Scan for the cell matching the given text and deliver its (x, y) coordinate at center. 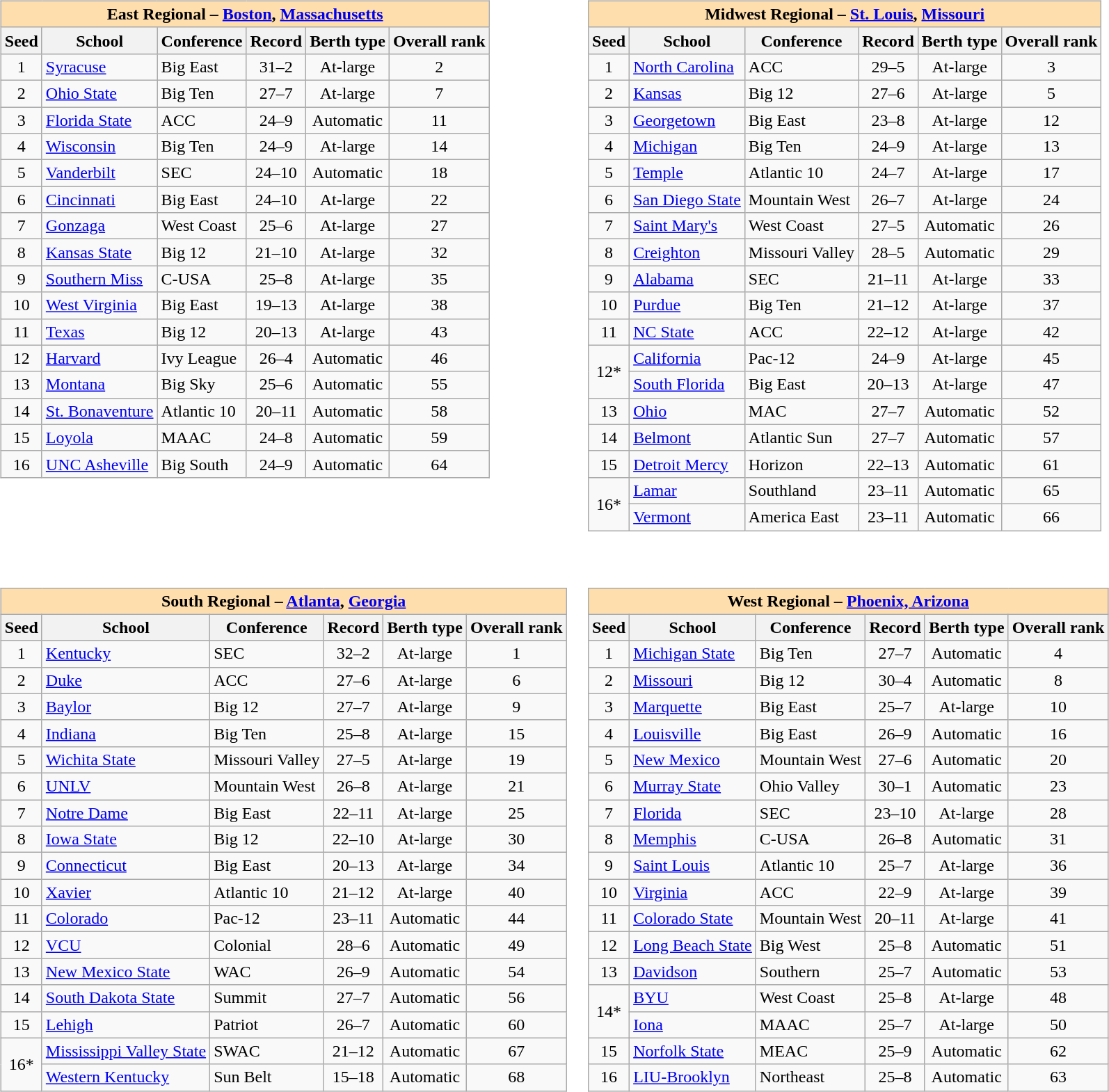
28–5 (888, 252)
25–9 (895, 1051)
22–9 (895, 892)
Detroit Mercy (687, 464)
California (687, 358)
Horizon (801, 464)
25 (516, 813)
Ohio Valley (810, 786)
East Regional – Boston, Massachusetts (245, 14)
20 (1058, 760)
23 (1058, 786)
Davidson (693, 972)
12* (609, 371)
Cincinnati (99, 200)
Kansas State (99, 252)
56 (516, 998)
NC State (687, 332)
Xavier (125, 892)
64 (439, 464)
West Virginia (99, 305)
59 (439, 437)
21–10 (276, 252)
Michigan State (693, 654)
Midwest Regional – St. Louis, Missouri (845, 14)
Baylor (125, 707)
34 (516, 866)
Montana (99, 385)
LIU-Brooklyn (693, 1077)
Ohio (687, 411)
52 (1051, 411)
Notre Dame (125, 813)
30 (516, 840)
Temple (687, 173)
60 (516, 1025)
UNC Asheville (99, 464)
Wisconsin (99, 147)
New Mexico State (125, 972)
VCU (125, 945)
Lamar (687, 490)
Colorado State (693, 919)
24 (1051, 200)
58 (439, 411)
New Mexico (693, 760)
48 (1058, 998)
Ivy League (202, 358)
28–6 (353, 945)
39 (1058, 892)
55 (439, 385)
66 (1051, 517)
22–12 (888, 332)
24–7 (888, 173)
Northeast (810, 1077)
South Dakota State (125, 998)
33 (1051, 279)
Michigan (687, 147)
Sun Belt (267, 1077)
North Carolina (687, 67)
26–4 (276, 358)
Wichita State (125, 760)
15–18 (353, 1077)
South Regional – Atlanta, Georgia (284, 601)
MEAC (810, 1051)
Louisville (693, 733)
Kansas (687, 93)
MAC (801, 411)
Big Sky (202, 385)
22 (439, 200)
Saint Louis (693, 866)
29 (1051, 252)
Summit (267, 998)
38 (439, 305)
Syracuse (99, 67)
14* (609, 1011)
Creighton (687, 252)
Colonial (267, 945)
Gonzaga (99, 226)
Long Beach State (693, 945)
26 (1051, 226)
62 (1058, 1051)
67 (516, 1051)
28 (1058, 813)
49 (516, 945)
22–11 (353, 813)
Southland (801, 490)
Lehigh (125, 1025)
Memphis (693, 840)
Western Kentucky (125, 1077)
46 (439, 358)
Texas (99, 332)
Southern Miss (99, 279)
Atlantic Sun (801, 437)
Marquette (693, 707)
Indiana (125, 733)
SWAC (267, 1051)
32–2 (353, 654)
America East (801, 517)
22–10 (353, 840)
Virginia (693, 892)
21–11 (888, 279)
44 (516, 919)
Harvard (99, 358)
50 (1058, 1025)
Purdue (687, 305)
18 (439, 173)
29–5 (888, 67)
27 (439, 226)
61 (1051, 464)
43 (439, 332)
Iowa State (125, 840)
San Diego State (687, 200)
Southern (810, 972)
19–13 (276, 305)
31–2 (276, 67)
UNLV (125, 786)
24–8 (276, 437)
68 (516, 1077)
45 (1051, 358)
22–13 (888, 464)
35 (439, 279)
Ohio State (99, 93)
Murray State (693, 786)
Saint Mary's (687, 226)
42 (1051, 332)
BYU (693, 998)
30–4 (895, 680)
Alabama (687, 279)
WAC (267, 972)
65 (1051, 490)
Florida (693, 813)
Vermont (687, 517)
Belmont (687, 437)
31 (1058, 840)
21 (516, 786)
63 (1058, 1077)
Mississippi Valley State (125, 1051)
37 (1051, 305)
30–1 (895, 786)
53 (1058, 972)
Florida State (99, 120)
36 (1058, 866)
Iona (693, 1025)
West Regional – Phoenix, Arizona (849, 601)
Loyola (99, 437)
St. Bonaventure (99, 411)
23–10 (895, 813)
40 (516, 892)
47 (1051, 385)
Georgetown (687, 120)
South Florida (687, 385)
41 (1058, 919)
Big South (202, 464)
Connecticut (125, 866)
Duke (125, 680)
17 (1051, 173)
23–8 (888, 120)
Kentucky (125, 654)
19 (516, 760)
57 (1051, 437)
Vanderbilt (99, 173)
Missouri (693, 680)
51 (1058, 945)
Norfolk State (693, 1051)
Colorado (125, 919)
32 (439, 252)
Big West (810, 945)
Patriot (267, 1025)
54 (516, 972)
